Determine the (x, y) coordinate at the center of the cell enclosing the given text.  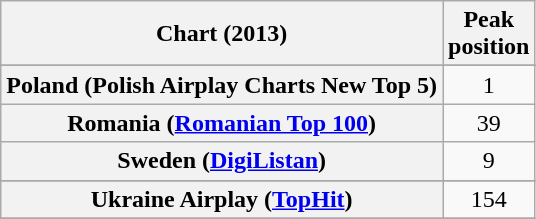
9 (489, 161)
Chart (2013) (222, 34)
Sweden (DigiListan) (222, 161)
154 (489, 199)
Romania (Romanian Top 100) (222, 123)
Peakposition (489, 34)
1 (489, 85)
Poland (Polish Airplay Charts New Top 5) (222, 85)
39 (489, 123)
Ukraine Airplay (TopHit) (222, 199)
